Return (x, y) of the center of cell containing provided text 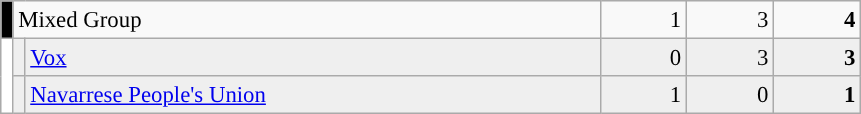
Vox (313, 57)
Mixed Group (307, 20)
4 (818, 20)
Navarrese People's Union (313, 95)
